Extract the (x, y) coordinate from the center of the cell holding the provided text.  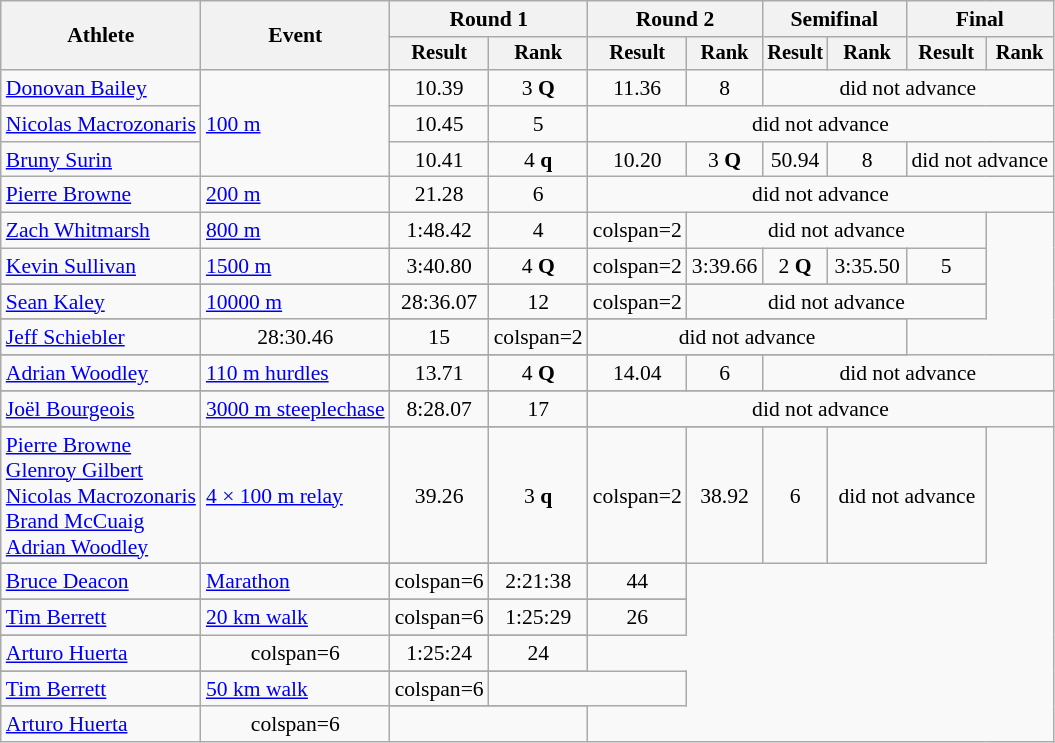
10.45 (440, 124)
17 (538, 409)
Jeff Schiebler (101, 338)
4 q (538, 160)
28:30.46 (296, 338)
10.20 (638, 160)
4 × 100 m relay (296, 496)
Adrian Woodley (101, 373)
Round 1 (489, 19)
3:39.66 (724, 267)
800 m (296, 231)
10.41 (440, 160)
1:48.42 (440, 231)
Pierre BrowneGlenroy GilbertNicolas MacrozonarisBrand McCuaigAdrian Woodley (101, 496)
Final (980, 19)
Zach Whitmarsh (101, 231)
Donovan Bailey (101, 88)
2:21:38 (538, 582)
8:28.07 (440, 409)
Bruce Deacon (101, 582)
20 km walk (296, 618)
Joël Bourgeois (101, 409)
12 (538, 302)
50.94 (795, 160)
26 (638, 618)
1:25:24 (440, 654)
Bruny Surin (101, 160)
3:35.50 (868, 267)
39.26 (440, 496)
11.36 (638, 88)
10000 m (296, 302)
28:36.07 (440, 302)
50 km walk (296, 689)
200 m (296, 195)
21.28 (440, 195)
Athlete (101, 36)
14.04 (638, 373)
Pierre Browne (101, 195)
Sean Kaley (101, 302)
Nicolas Macrozonaris (101, 124)
1:25:29 (538, 618)
15 (440, 338)
13.71 (440, 373)
Marathon (296, 582)
100 m (296, 124)
Semifinal (834, 19)
3:40.80 (440, 267)
2 Q (795, 267)
1500 m (296, 267)
Kevin Sullivan (101, 267)
110 m hurdles (296, 373)
44 (638, 582)
4 (538, 231)
24 (538, 654)
3 q (538, 496)
10.39 (440, 88)
Round 2 (676, 19)
38.92 (724, 496)
3000 m steeplechase (296, 409)
Event (296, 36)
